Identify which cell holds the provided text, then report its (x, y) central coordinate. 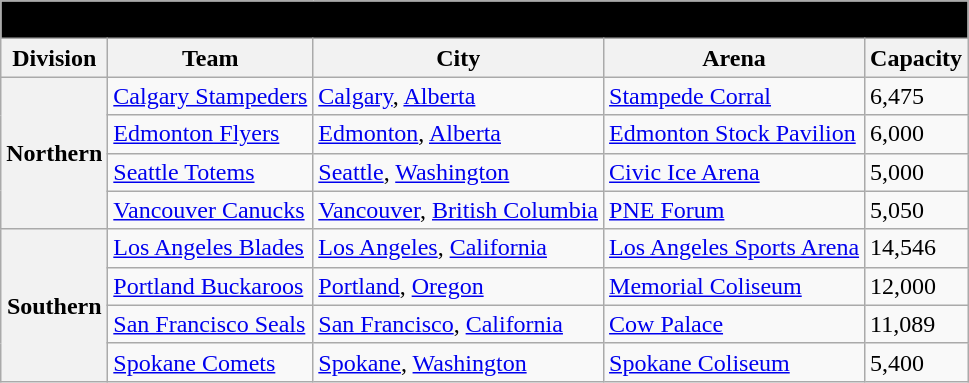
PNE Forum (734, 210)
14,546 (916, 248)
Edmonton, Alberta (458, 134)
Stampede Corral (734, 96)
Vancouver Canucks (210, 210)
Portland Buckaroos (210, 286)
Calgary Stampeders (210, 96)
1962–63 Western Hockey League (484, 20)
Spokane Coliseum (734, 362)
Division (54, 58)
Los Angeles Blades (210, 248)
Spokane, Washington (458, 362)
San Francisco, California (458, 324)
Calgary, Alberta (458, 96)
Southern (54, 305)
Capacity (916, 58)
Seattle Totems (210, 172)
Spokane Comets (210, 362)
11,089 (916, 324)
Portland, Oregon (458, 286)
City (458, 58)
Vancouver, British Columbia (458, 210)
Los Angeles Sports Arena (734, 248)
Seattle, Washington (458, 172)
Civic Ice Arena (734, 172)
Team (210, 58)
Edmonton Flyers (210, 134)
5,050 (916, 210)
Northern (54, 153)
5,000 (916, 172)
Cow Palace (734, 324)
San Francisco Seals (210, 324)
6,475 (916, 96)
6,000 (916, 134)
12,000 (916, 286)
Memorial Coliseum (734, 286)
Arena (734, 58)
5,400 (916, 362)
Los Angeles, California (458, 248)
Edmonton Stock Pavilion (734, 134)
